Search for the cell housing the specified text and yield its [x, y] center coordinate. 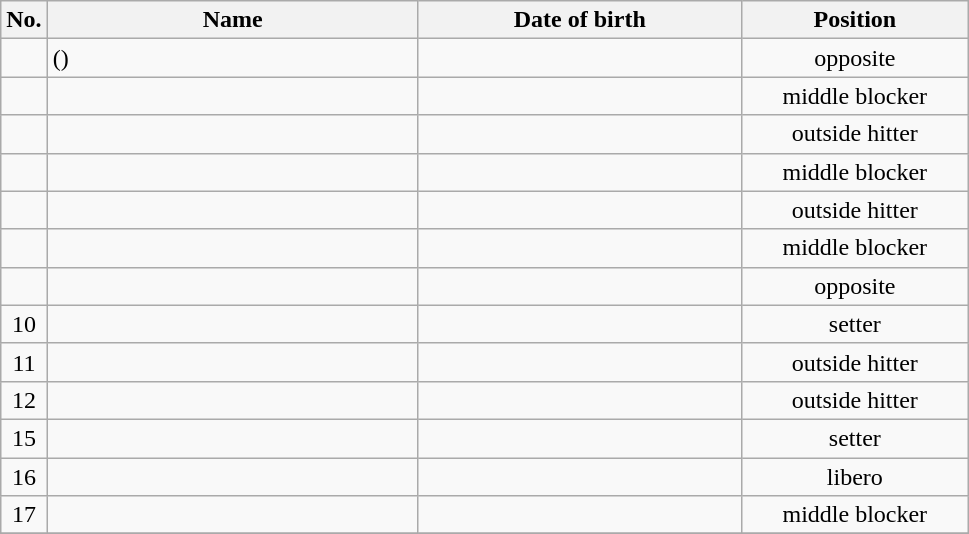
libero [854, 477]
12 [24, 400]
Date of birth [580, 20]
() [232, 58]
17 [24, 515]
Position [854, 20]
10 [24, 324]
16 [24, 477]
Name [232, 20]
15 [24, 438]
No. [24, 20]
11 [24, 362]
